Pinpoint the cell where the given text exists, returning its (X, Y) midpoint coordinate. 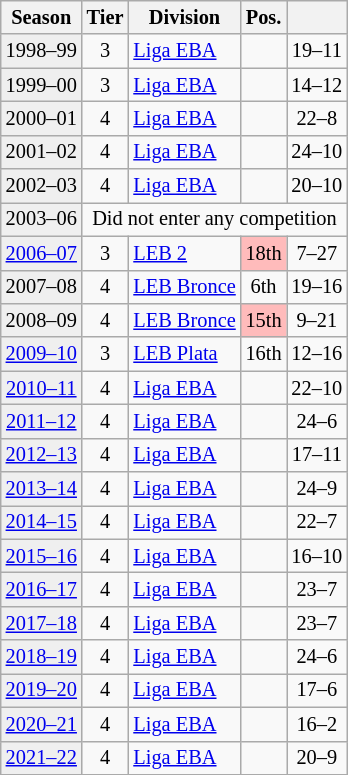
2002–03 (42, 186)
2017–18 (42, 623)
2013–14 (42, 489)
2003–06 (42, 219)
2007–08 (42, 287)
1998–99 (42, 51)
2008–09 (42, 320)
2010–11 (42, 388)
2014–15 (42, 522)
LEB Plata (184, 354)
22–7 (316, 522)
2001–02 (42, 152)
15th (264, 320)
22–10 (316, 388)
2015–16 (42, 556)
2021–22 (42, 758)
7–27 (316, 253)
Pos. (264, 17)
Tier (106, 17)
2012–13 (42, 455)
2019–20 (42, 690)
16–10 (316, 556)
6th (264, 287)
1999–00 (42, 85)
20–9 (316, 758)
24–10 (316, 152)
17–11 (316, 455)
2020–21 (42, 724)
16th (264, 354)
22–8 (316, 118)
14–12 (316, 85)
16–2 (316, 724)
Did not enter any competition (214, 219)
2011–12 (42, 421)
2009–10 (42, 354)
2016–17 (42, 589)
LEB 2 (184, 253)
9–21 (316, 320)
17–6 (316, 690)
2000–01 (42, 118)
2018–19 (42, 657)
19–16 (316, 287)
Division (184, 17)
18th (264, 253)
12–16 (316, 354)
2006–07 (42, 253)
20–10 (316, 186)
19–11 (316, 51)
Season (42, 17)
24–9 (316, 489)
